Locate the cell with the specified text and output its [X, Y] center coordinate. 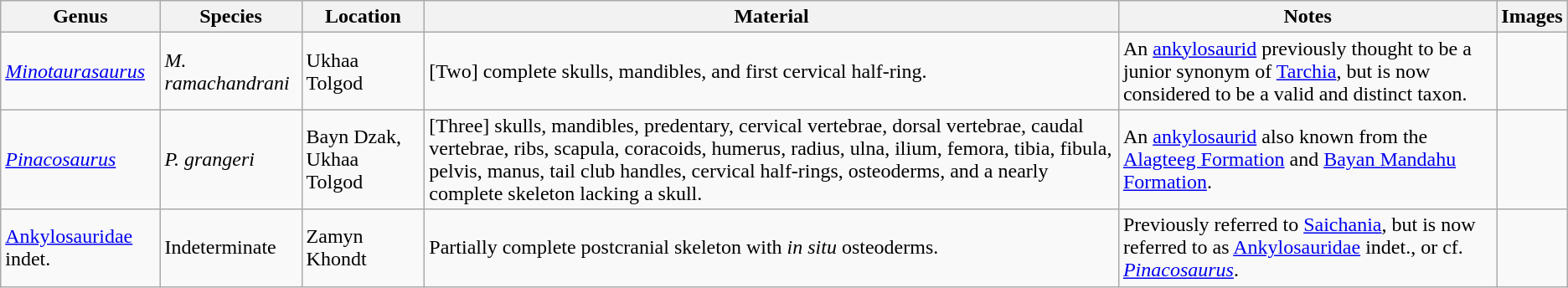
Images [1532, 17]
Material [772, 17]
Indeterminate [231, 248]
Zamyn Khondt [364, 248]
Minotaurasaurus [80, 71]
An ankylosaurid previously thought to be a junior synonym of Tarchia, but is now considered to be a valid and distinct taxon. [1307, 71]
Bayn Dzak, Ukhaa Tolgod [364, 159]
Ankylosauridae indet. [80, 248]
Location [364, 17]
Notes [1307, 17]
Ukhaa Tolgod [364, 71]
An ankylosaurid also known from the Alagteeg Formation and Bayan Mandahu Formation. [1307, 159]
Species [231, 17]
Previously referred to Saichania, but is now referred to as Ankylosauridae indet., or cf. Pinacosaurus. [1307, 248]
P. grangeri [231, 159]
[Two] complete skulls, mandibles, and first cervical half-ring. [772, 71]
Partially complete postcranial skeleton with in situ osteoderms. [772, 248]
Genus [80, 17]
M. ramachandrani [231, 71]
Pinacosaurus [80, 159]
